Output the [X, Y] coordinate of the center of the cell containing the given text.  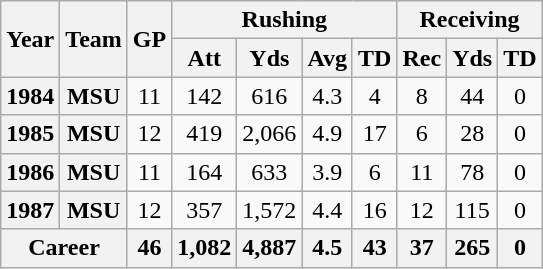
Att [204, 58]
1985 [30, 134]
Receiving [470, 20]
16 [374, 210]
28 [472, 134]
4 [374, 96]
GP [149, 39]
Team [94, 39]
1,572 [270, 210]
17 [374, 134]
633 [270, 172]
616 [270, 96]
419 [204, 134]
115 [472, 210]
4.9 [328, 134]
4.3 [328, 96]
37 [422, 248]
8 [422, 96]
1,082 [204, 248]
4.4 [328, 210]
78 [472, 172]
1984 [30, 96]
44 [472, 96]
Rushing [284, 20]
Rec [422, 58]
3.9 [328, 172]
2,066 [270, 134]
1986 [30, 172]
4,887 [270, 248]
46 [149, 248]
Career [64, 248]
1987 [30, 210]
Year [30, 39]
265 [472, 248]
Avg [328, 58]
357 [204, 210]
43 [374, 248]
164 [204, 172]
142 [204, 96]
4.5 [328, 248]
